From the cell containing the given text, extract its center point as (x, y) coordinate. 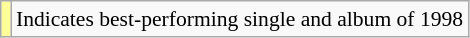
Indicates best-performing single and album of 1998 (240, 19)
